Determine the [X, Y] coordinate at the center of the cell enclosing the given text.  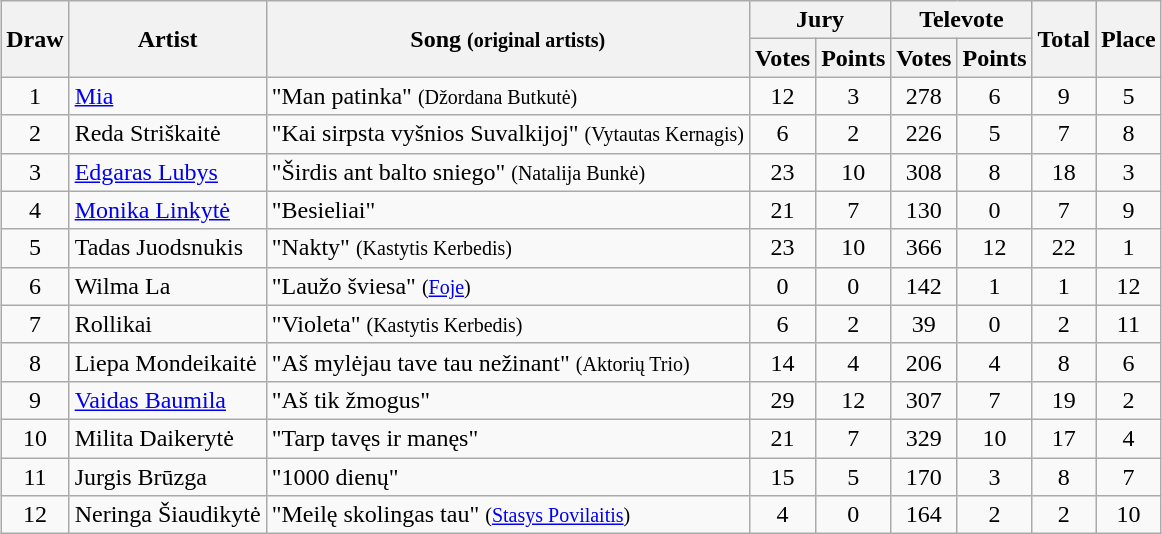
Jury [820, 20]
206 [924, 362]
226 [924, 134]
Draw [35, 39]
14 [782, 362]
Mia [168, 96]
"1000 dienų" [508, 477]
170 [924, 477]
308 [924, 172]
Total [1064, 39]
Artist [168, 39]
"Širdis ant balto sniego" (Natalija Bunkė) [508, 172]
Vaidas Baumila [168, 400]
"Meilę skolingas tau" (Stasys Povilaitis) [508, 515]
Wilma La [168, 286]
"Laužo šviesa" (Foje) [508, 286]
329 [924, 438]
"Aš mylėjau tave tau nežinant" (Aktorių Trio) [508, 362]
17 [1064, 438]
"Aš tik žmogus" [508, 400]
15 [782, 477]
278 [924, 96]
Place [1129, 39]
Liepa Mondeikaitė [168, 362]
Neringa Šiaudikytė [168, 515]
Televote [962, 20]
"Violeta" (Kastytis Kerbedis) [508, 324]
18 [1064, 172]
"Nakty" (Kastytis Kerbedis) [508, 248]
Song (original artists) [508, 39]
130 [924, 210]
29 [782, 400]
"Besieliai" [508, 210]
Milita Daikerytė [168, 438]
307 [924, 400]
Rollikai [168, 324]
164 [924, 515]
39 [924, 324]
Tadas Juodsnukis [168, 248]
366 [924, 248]
19 [1064, 400]
"Kai sirpsta vyšnios Suvalkijoj" (Vytautas Kernagis) [508, 134]
22 [1064, 248]
Jurgis Brūzga [168, 477]
"Tarp tavęs ir manęs" [508, 438]
142 [924, 286]
Monika Linkytė [168, 210]
Reda Striškaitė [168, 134]
"Man patinka" (Džordana Butkutė) [508, 96]
Edgaras Lubys [168, 172]
